Scan for the cell matching the given text and deliver its (x, y) coordinate at center. 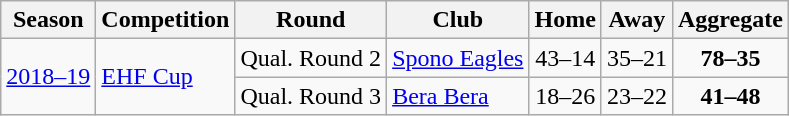
Qual. Round 2 (311, 58)
Season (48, 20)
35–21 (636, 58)
Club (458, 20)
Qual. Round 3 (311, 96)
2018–19 (48, 77)
Competition (166, 20)
23–22 (636, 96)
18–26 (565, 96)
Round (311, 20)
41–48 (730, 96)
EHF Cup (166, 77)
43–14 (565, 58)
Home (565, 20)
Away (636, 20)
Bera Bera (458, 96)
78–35 (730, 58)
Spono Eagles (458, 58)
Aggregate (730, 20)
